Pinpoint the cell where the given text exists, returning its (X, Y) midpoint coordinate. 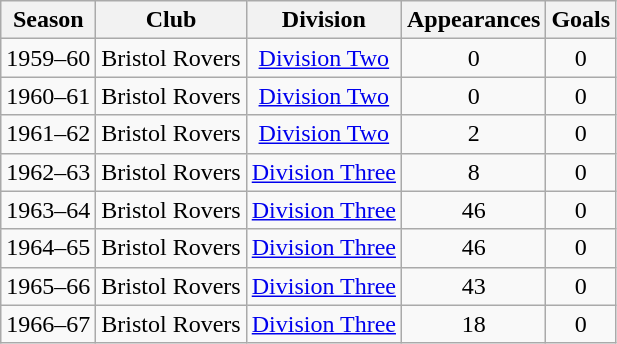
1960–61 (48, 96)
1961–62 (48, 134)
Division (324, 20)
Club (171, 20)
18 (473, 324)
1965–66 (48, 286)
1962–63 (48, 172)
2 (473, 134)
8 (473, 172)
Season (48, 20)
Appearances (473, 20)
1966–67 (48, 324)
Goals (581, 20)
1964–65 (48, 248)
1963–64 (48, 210)
43 (473, 286)
1959–60 (48, 58)
